Provide the (X, Y) coordinate of the cell's center where the given text is located.  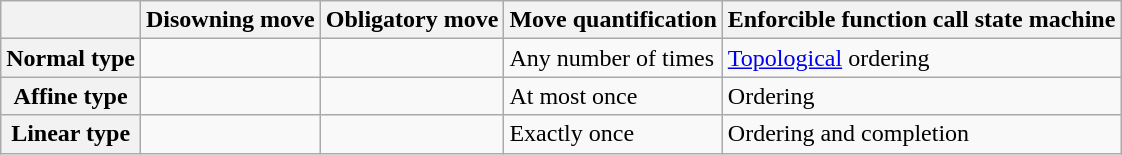
Enforcible function call state machine (922, 20)
Linear type (71, 134)
Topological ordering (922, 58)
Disowning move (230, 20)
Move quantification (613, 20)
Ordering and completion (922, 134)
Exactly once (613, 134)
Normal type (71, 58)
Affine type (71, 96)
Any number of times (613, 58)
Obligatory move (412, 20)
Ordering (922, 96)
At most once (613, 96)
